For the text-containing cell, return its midpoint in (x, y) coordinate format. 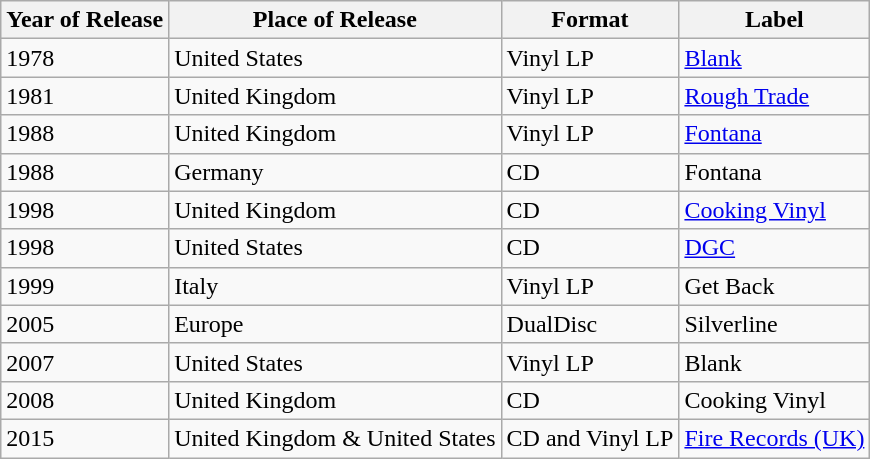
2005 (85, 324)
1981 (85, 96)
1978 (85, 58)
CD and Vinyl LP (590, 438)
Italy (335, 286)
2007 (85, 362)
2015 (85, 438)
Germany (335, 172)
1999 (85, 286)
Silverline (774, 324)
DualDisc (590, 324)
Label (774, 20)
2008 (85, 400)
Get Back (774, 286)
Year of Release (85, 20)
Fire Records (UK) (774, 438)
Rough Trade (774, 96)
United Kingdom & United States (335, 438)
DGC (774, 248)
Format (590, 20)
Europe (335, 324)
Place of Release (335, 20)
